Provide the [X, Y] coordinate of the cell's center where the given text is located.  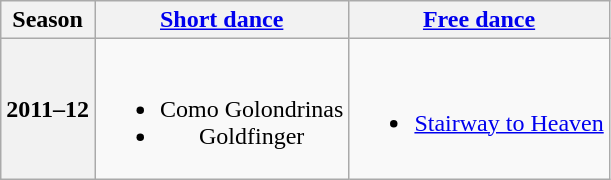
Short dance [221, 20]
2011–12 [48, 109]
Season [48, 20]
Free dance [479, 20]
Como Golondrinas Goldfinger [221, 109]
Stairway to Heaven [479, 109]
